From the cell containing the given text, extract its center point as (X, Y) coordinate. 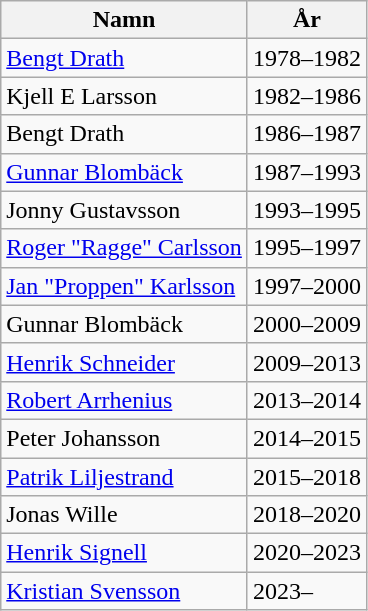
1987–1993 (306, 172)
1982–1986 (306, 96)
Peter Johansson (124, 438)
Patrik Liljestrand (124, 477)
2014–2015 (306, 438)
Jan "Proppen" Karlsson (124, 286)
Henrik Signell (124, 553)
1986–1987 (306, 134)
2020–2023 (306, 553)
2009–2013 (306, 362)
1993–1995 (306, 210)
1978–1982 (306, 58)
2000–2009 (306, 324)
2015–2018 (306, 477)
Kjell E Larsson (124, 96)
Robert Arrhenius (124, 400)
Roger "Ragge" Carlsson (124, 248)
2013–2014 (306, 400)
1997–2000 (306, 286)
1995–1997 (306, 248)
2023– (306, 591)
Namn (124, 20)
År (306, 20)
Jonny Gustavsson (124, 210)
Jonas Wille (124, 515)
2018–2020 (306, 515)
Henrik Schneider (124, 362)
Kristian Svensson (124, 591)
